Locate the cell with the specified text and output its (x, y) center coordinate. 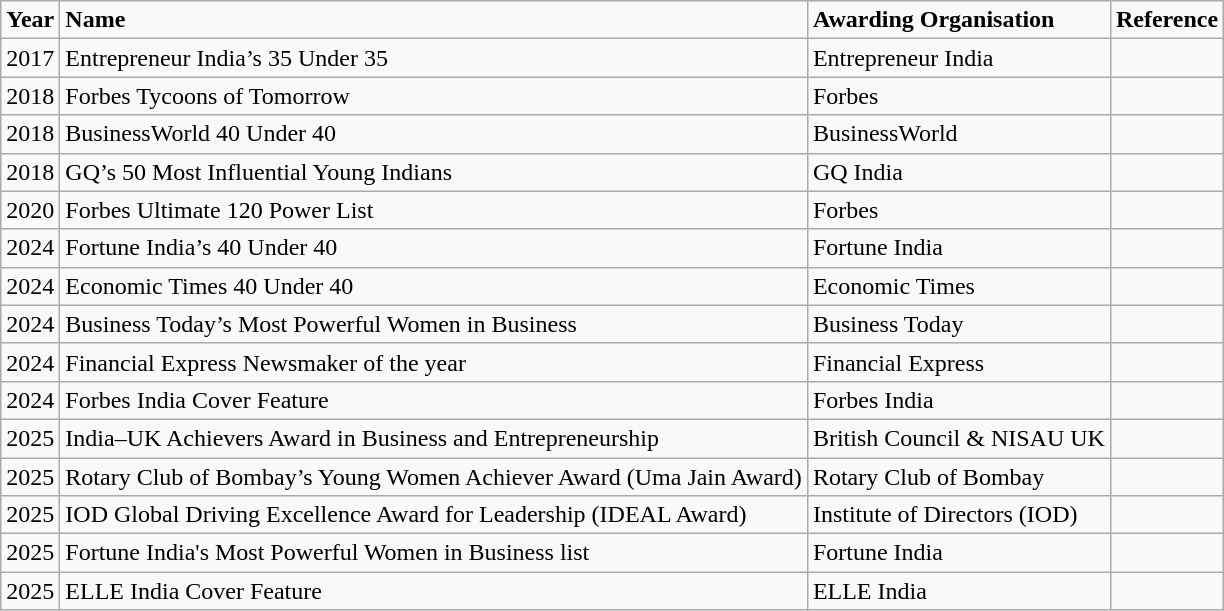
BusinessWorld (958, 134)
British Council & NISAU UK (958, 438)
Institute of Directors (IOD) (958, 515)
Entrepreneur India’s 35 Under 35 (434, 58)
Forbes India (958, 400)
GQ’s 50 Most Influential Young Indians (434, 172)
Rotary Club of Bombay’s Young Women Achiever Award (Uma Jain Award) (434, 477)
BusinessWorld 40 Under 40 (434, 134)
Fortune India's Most Powerful Women in Business list (434, 553)
Year (30, 20)
GQ India (958, 172)
ELLE India Cover Feature (434, 591)
Financial Express (958, 362)
Name (434, 20)
Reference (1166, 20)
IOD Global Driving Excellence Award for Leadership (IDEAL Award) (434, 515)
Forbes Tycoons of Tomorrow (434, 96)
Business Today (958, 324)
Rotary Club of Bombay (958, 477)
2017 (30, 58)
Financial Express Newsmaker of the year (434, 362)
Forbes Ultimate 120 Power List (434, 210)
2020 (30, 210)
Economic Times 40 Under 40 (434, 286)
Economic Times (958, 286)
Fortune India’s 40 Under 40 (434, 248)
Business Today’s Most Powerful Women in Business (434, 324)
Entrepreneur India (958, 58)
India–UK Achievers Award in Business and Entrepreneurship (434, 438)
ELLE India (958, 591)
Awarding Organisation (958, 20)
Forbes India Cover Feature (434, 400)
